From the cell containing the given text, extract its center point as (x, y) coordinate. 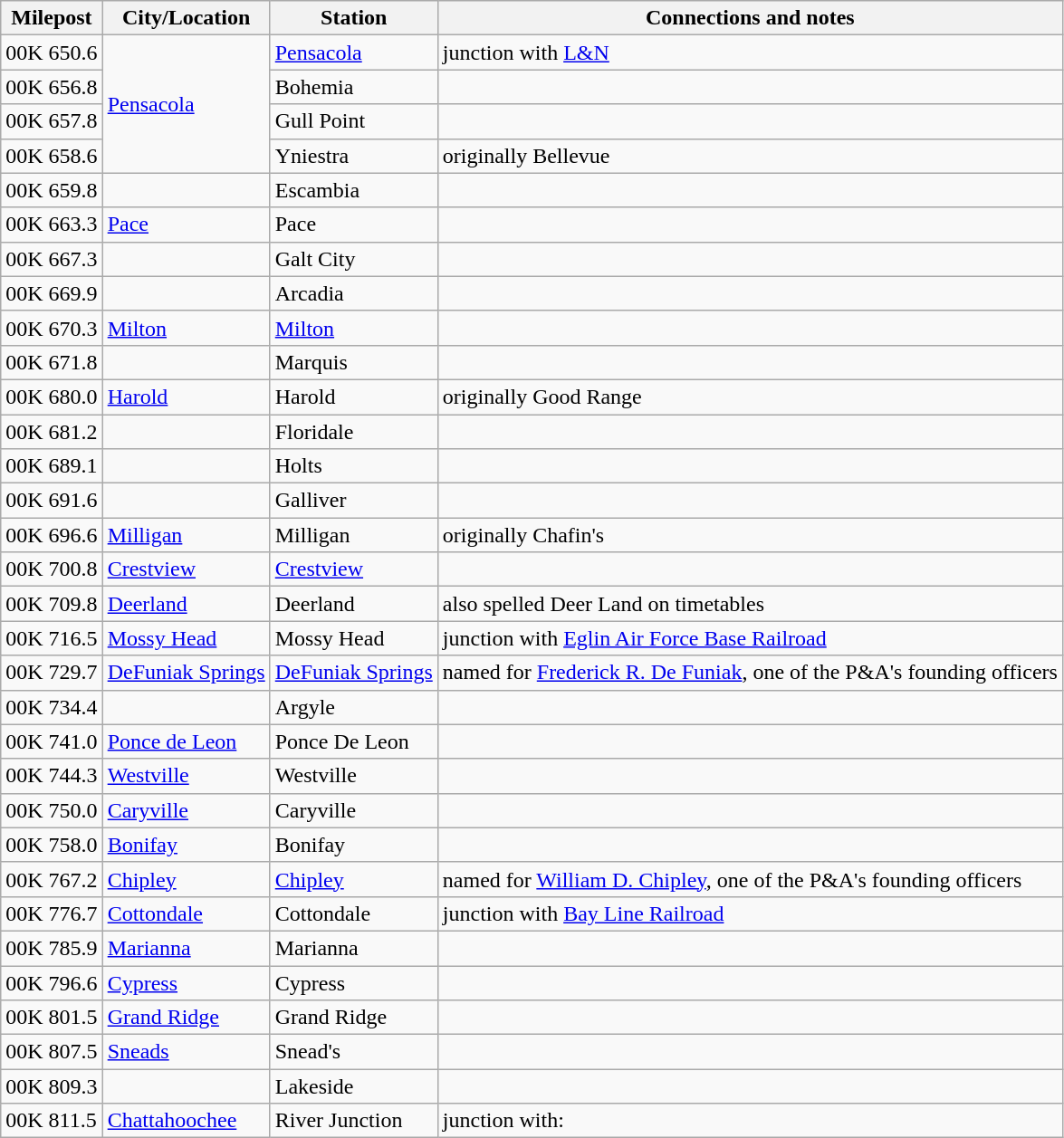
Galliver (353, 501)
Argyle (353, 707)
00K 744.3 (52, 776)
Snead's (353, 1052)
originally Good Range (750, 397)
00K 734.4 (52, 707)
Station (353, 18)
junction with Bay Line Railroad (750, 913)
Floridale (353, 432)
00K 670.3 (52, 328)
Connections and notes (750, 18)
Ponce de Leon (187, 741)
River Junction (353, 1121)
Bohemia (353, 87)
00K 671.8 (52, 362)
named for Frederick R. De Funiak, one of the P&A's founding officers (750, 673)
originally Bellevue (750, 156)
00K 811.5 (52, 1121)
City/Location (187, 18)
00K 767.2 (52, 879)
00K 785.9 (52, 948)
Sneads (187, 1052)
00K 758.0 (52, 845)
Ponce De Leon (353, 741)
00K 658.6 (52, 156)
00K 691.6 (52, 501)
00K 709.8 (52, 604)
Gull Point (353, 121)
00K 741.0 (52, 741)
Galt City (353, 259)
00K 689.1 (52, 466)
00K 663.3 (52, 225)
00K 696.6 (52, 535)
named for William D. Chipley, one of the P&A's founding officers (750, 879)
00K 796.6 (52, 982)
00K 680.0 (52, 397)
00K 700.8 (52, 569)
00K 681.2 (52, 432)
00K 750.0 (52, 810)
00K 659.8 (52, 190)
Holts (353, 466)
Chattahoochee (187, 1121)
also spelled Deer Land on timetables (750, 604)
Marquis (353, 362)
00K 716.5 (52, 638)
00K 656.8 (52, 87)
00K 807.5 (52, 1052)
00K 729.7 (52, 673)
00K 650.6 (52, 53)
junction with Eglin Air Force Base Railroad (750, 638)
00K 801.5 (52, 1018)
junction with: (750, 1121)
00K 667.3 (52, 259)
00K 657.8 (52, 121)
Yniestra (353, 156)
originally Chafin's (750, 535)
junction with L&N (750, 53)
00K 809.3 (52, 1086)
00K 669.9 (52, 293)
Escambia (353, 190)
Lakeside (353, 1086)
00K 776.7 (52, 913)
Milepost (52, 18)
Arcadia (353, 293)
